Capture the cell that displays the provided text and extract its [X, Y] central coordinate. 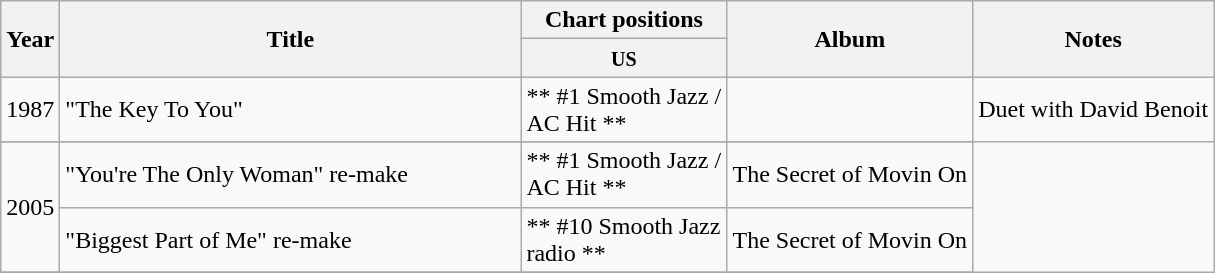
"You're The Only Woman" re-make [290, 174]
2005 [30, 207]
Notes [1094, 39]
"The Key To You" [290, 110]
Chart positions [624, 20]
Year [30, 39]
** #10 Smooth Jazz radio ** [624, 240]
US [624, 58]
"Biggest Part of Me" re-make [290, 240]
1987 [30, 110]
Title [290, 39]
Album [850, 39]
Duet with David Benoit [1094, 110]
